Detect which cell encompasses the target text, then output its [x, y] center coordinate. 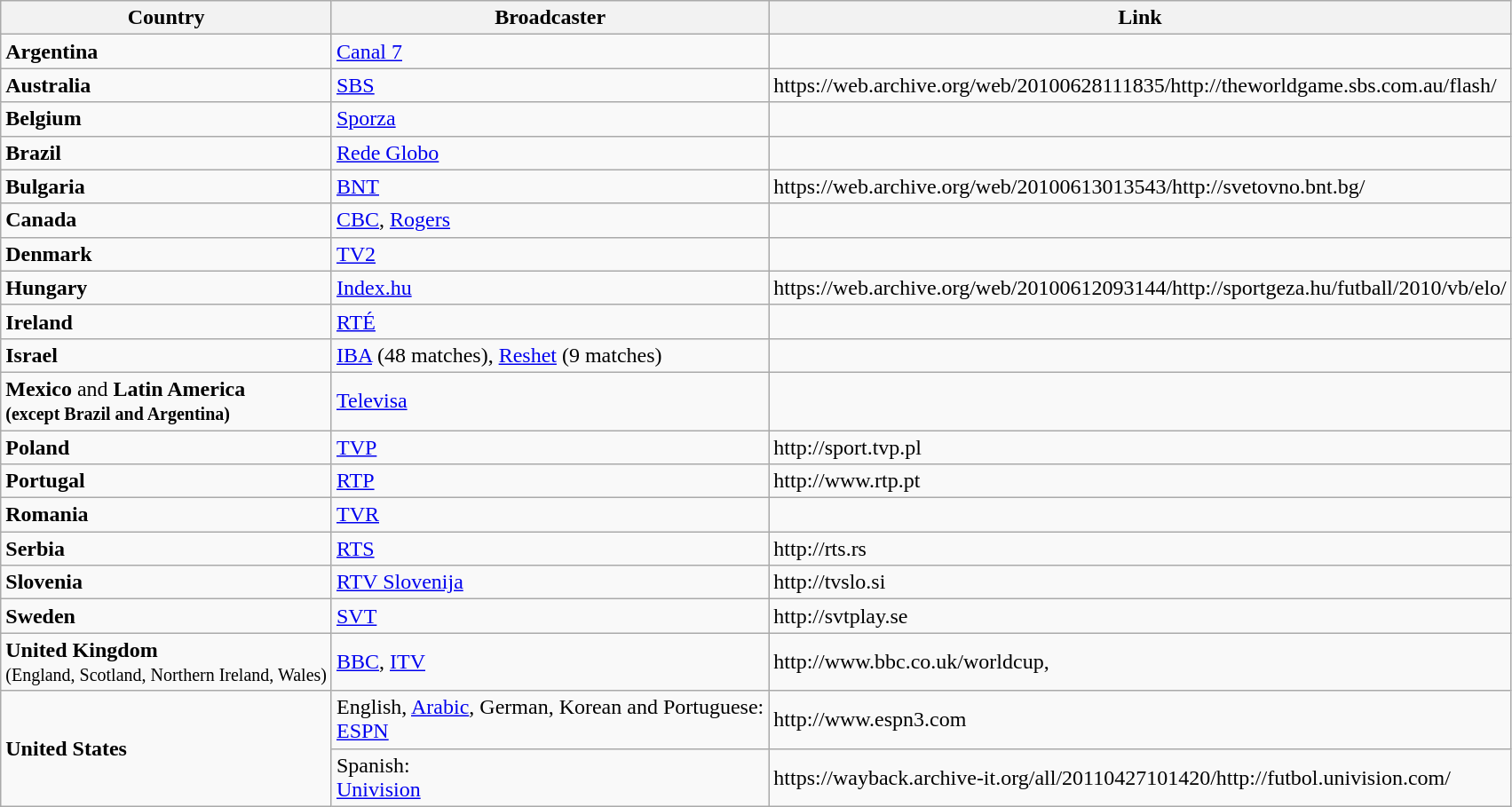
https://web.archive.org/web/20100613013543/http://svetovno.bnt.bg/ [1140, 186]
Spanish: Univision [550, 778]
RTP [550, 481]
http://rts.rs [1140, 549]
IBA (48 matches), Reshet (9 matches) [550, 355]
Broadcaster [550, 18]
http://sport.tvp.pl [1140, 447]
RTÉ [550, 321]
TVP [550, 447]
Argentina [167, 51]
SVT [550, 616]
United States [167, 748]
Sweden [167, 616]
Israel [167, 355]
https://web.archive.org/web/20100628111835/http://theworldgame.sbs.com.au/flash/ [1140, 85]
United Kingdom(England, Scotland, Northern Ireland, Wales) [167, 662]
Denmark [167, 254]
Portugal [167, 481]
Romania [167, 515]
BBC, ITV [550, 662]
Slovenia [167, 582]
Belgium [167, 119]
Bulgaria [167, 186]
Mexico and Latin America(except Brazil and Argentina) [167, 401]
Televisa [550, 401]
Australia [167, 85]
Canal 7 [550, 51]
http://www.espn3.com [1140, 719]
Brazil [167, 153]
Sporza [550, 119]
Country [167, 18]
Hungary [167, 288]
Serbia [167, 549]
SBS [550, 85]
http://www.bbc.co.uk/worldcup, [1140, 662]
Canada [167, 220]
https://wayback.archive-it.org/all/20110427101420/http://futbol.univision.com/ [1140, 778]
Index.hu [550, 288]
Ireland [167, 321]
http://tvslo.si [1140, 582]
RTS [550, 549]
CBC, Rogers [550, 220]
Poland [167, 447]
TV2 [550, 254]
BNT [550, 186]
http://www.rtp.pt [1140, 481]
Rede Globo [550, 153]
RTV Slovenija [550, 582]
Link [1140, 18]
https://web.archive.org/web/20100612093144/http://sportgeza.hu/futball/2010/vb/elo/ [1140, 288]
TVR [550, 515]
English, Arabic, German, Korean and Portuguese: ESPN [550, 719]
http://svtplay.se [1140, 616]
